Identify which cell holds the provided text, then report its [x, y] central coordinate. 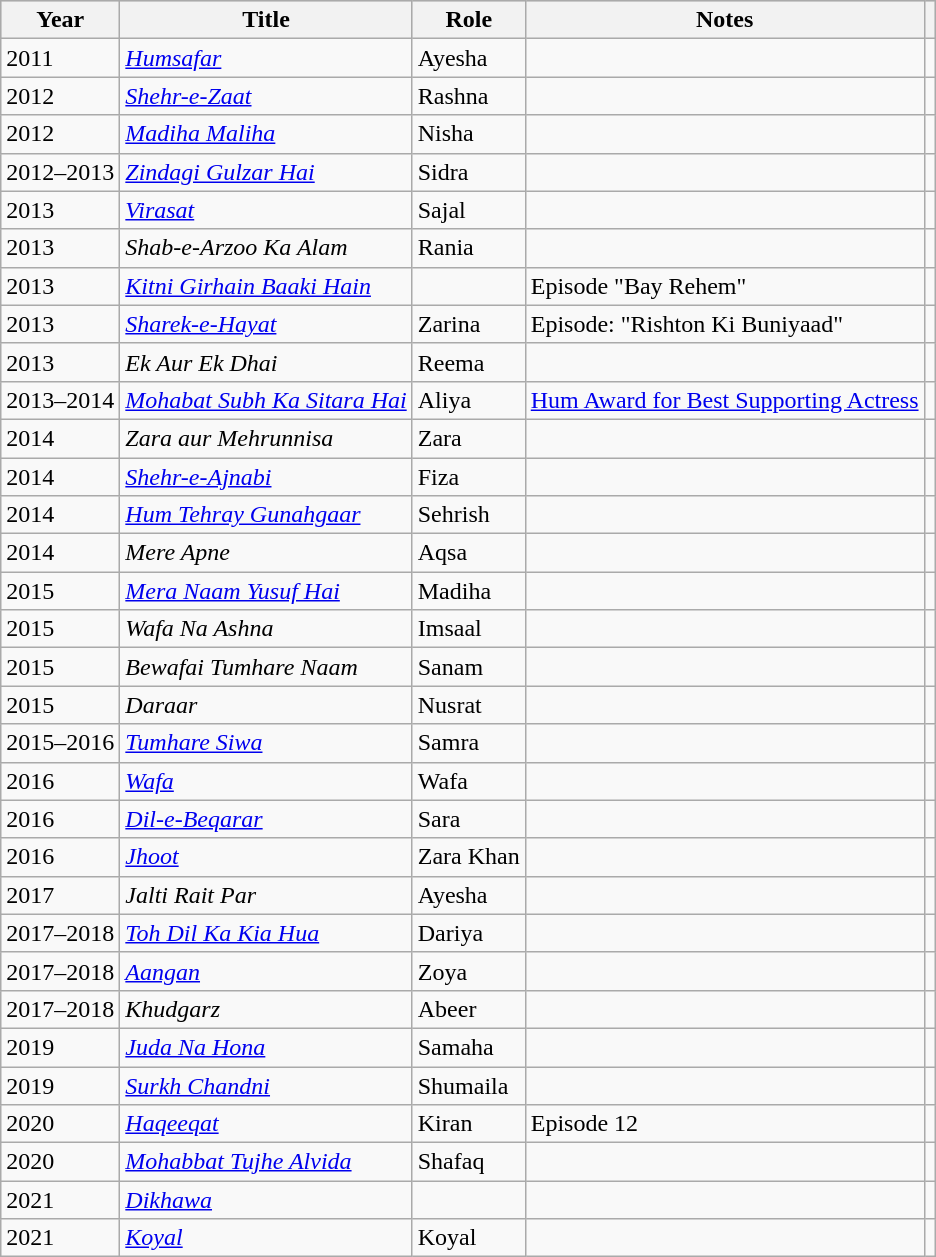
Aqsa [468, 553]
Hum Award for Best Supporting Actress [724, 400]
Sehrish [468, 515]
Virasat [266, 210]
Daraar [266, 705]
Ek Aur Ek Dhai [266, 362]
Nusrat [468, 705]
Aliya [468, 400]
Dil-e-Beqarar [266, 819]
Episode 12 [724, 1124]
Zindagi Gulzar Hai [266, 172]
Shehr-e-Zaat [266, 96]
Year [60, 20]
2013–2014 [60, 400]
Mere Apne [266, 553]
2011 [60, 58]
Fiza [468, 477]
Shafaq [468, 1162]
Khudgarz [266, 1009]
Mohabbat Tujhe Alvida [266, 1162]
Kiran [468, 1124]
Zoya [468, 971]
Notes [724, 20]
Hum Tehray Gunahgaar [266, 515]
Juda Na Hona [266, 1047]
Imsaal [468, 629]
Title [266, 20]
Surkh Chandni [266, 1085]
Tumhare Siwa [266, 743]
Sanam [468, 667]
Episode "Bay Rehem" [724, 286]
Toh Dil Ka Kia Hua [266, 933]
Episode: "Rishton Ki Buniyaad" [724, 324]
2017 [60, 895]
Samaha [468, 1047]
Shab-e-Arzoo Ka Alam [266, 248]
Bewafai Tumhare Naam [266, 667]
Reema [468, 362]
Sharek-e-Hayat [266, 324]
Zarina [468, 324]
Madiha [468, 591]
Nisha [468, 134]
Shumaila [468, 1085]
Samra [468, 743]
Wafa Na Ashna [266, 629]
Aangan [266, 971]
Sara [468, 819]
Humsafar [266, 58]
Jalti Rait Par [266, 895]
Rania [468, 248]
Sidra [468, 172]
Kitni Girhain Baaki Hain [266, 286]
2012–2013 [60, 172]
Zara [468, 438]
Dikhawa [266, 1200]
Role [468, 20]
Dariya [468, 933]
Zara aur Mehrunnisa [266, 438]
Abeer [468, 1009]
Shehr-e-Ajnabi [266, 477]
Madiha Maliha [266, 134]
Mohabat Subh Ka Sitara Hai [266, 400]
Jhoot [266, 857]
Zara Khan [468, 857]
2015–2016 [60, 743]
Rashna [468, 96]
Haqeeqat [266, 1124]
Sajal [468, 210]
Mera Naam Yusuf Hai [266, 591]
